Output the [x, y] coordinate of the center of the cell containing the given text.  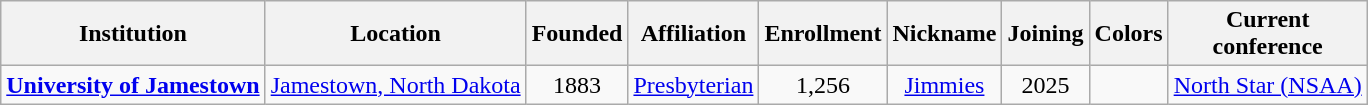
Location [396, 34]
Founded [577, 34]
Colors [1128, 34]
Currentconference [1268, 34]
Jamestown, North Dakota [396, 85]
Presbyterian [694, 85]
University of Jamestown [133, 85]
1,256 [823, 85]
North Star (NSAA) [1268, 85]
1883 [577, 85]
Enrollment [823, 34]
2025 [1046, 85]
Joining [1046, 34]
Nickname [944, 34]
Institution [133, 34]
Affiliation [694, 34]
Jimmies [944, 85]
